Identify which cell holds the provided text, then report its (x, y) central coordinate. 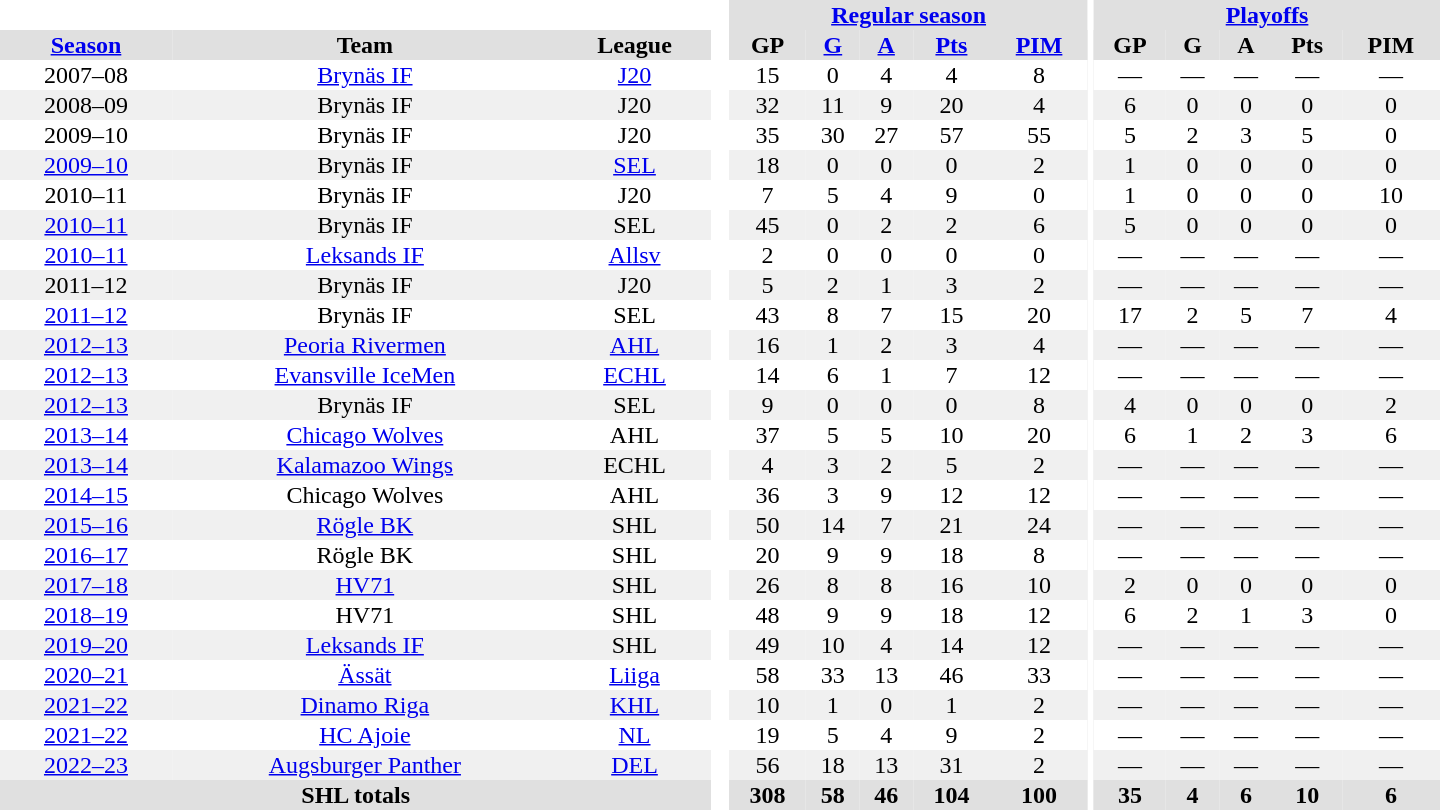
Kalamazoo Wings (365, 465)
100 (1039, 795)
2022–23 (86, 765)
2015–16 (86, 525)
17 (1130, 315)
KHL (635, 705)
NL (635, 735)
SHL totals (356, 795)
104 (952, 795)
50 (768, 525)
Playoffs (1267, 15)
DEL (635, 765)
11 (832, 105)
308 (768, 795)
2016–17 (86, 555)
League (635, 45)
2008–09 (86, 105)
43 (768, 315)
2014–15 (86, 495)
19 (768, 735)
HC Ajoie (365, 735)
2007–08 (86, 75)
2019–20 (86, 645)
2018–19 (86, 615)
32 (768, 105)
31 (952, 765)
Regular season (908, 15)
27 (886, 135)
Liiga (635, 675)
2020–21 (86, 675)
55 (1039, 135)
Peoria Rivermen (365, 345)
49 (768, 645)
37 (768, 435)
Season (86, 45)
48 (768, 615)
26 (768, 585)
36 (768, 495)
21 (952, 525)
Allsv (635, 255)
56 (768, 765)
45 (768, 225)
Dinamo Riga (365, 705)
2017–18 (86, 585)
30 (832, 135)
Team (365, 45)
Ässät (365, 675)
57 (952, 135)
Evansville IceMen (365, 375)
Augsburger Panther (365, 765)
24 (1039, 525)
